Determine the [X, Y] coordinate at the center of the cell enclosing the given text.  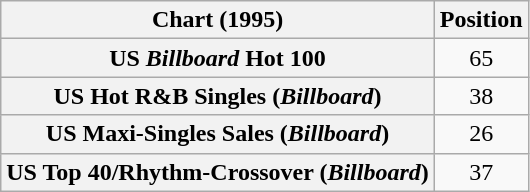
65 [481, 58]
26 [481, 134]
US Maxi-Singles Sales (Billboard) [218, 134]
Position [481, 20]
37 [481, 172]
US Billboard Hot 100 [218, 58]
US Hot R&B Singles (Billboard) [218, 96]
38 [481, 96]
US Top 40/Rhythm-Crossover (Billboard) [218, 172]
Chart (1995) [218, 20]
